Provide the (X, Y) coordinate of the cell's center where the given text is located.  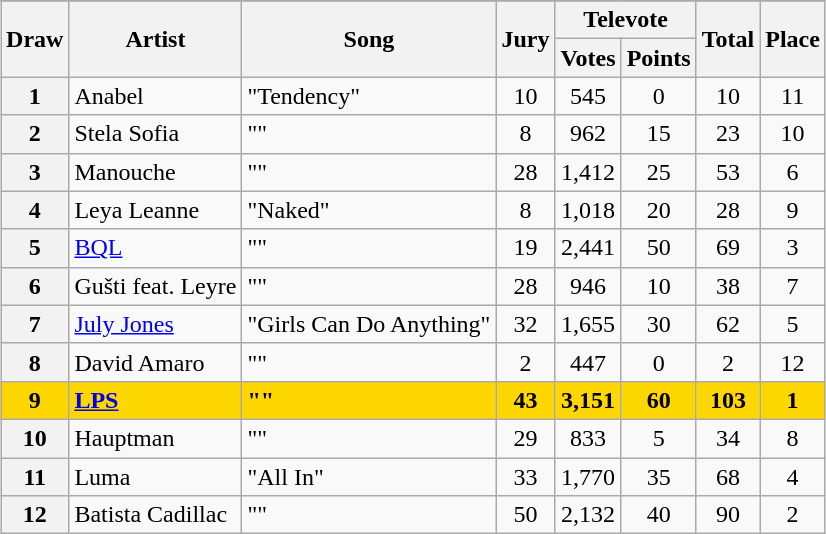
"Girls Can Do Anything" (369, 324)
"All In" (369, 477)
43 (526, 400)
Batista Cadillac (156, 515)
68 (728, 477)
40 (658, 515)
33 (526, 477)
20 (658, 210)
Manouche (156, 172)
Jury (526, 39)
"Tendency" (369, 96)
Stela Sofia (156, 134)
Anabel (156, 96)
Total (728, 39)
19 (526, 248)
Luma (156, 477)
July Jones (156, 324)
15 (658, 134)
Leya Leanne (156, 210)
32 (526, 324)
53 (728, 172)
69 (728, 248)
1,770 (588, 477)
Televote (626, 20)
30 (658, 324)
60 (658, 400)
Points (658, 58)
Song (369, 39)
1,655 (588, 324)
38 (728, 286)
34 (728, 438)
LPS (156, 400)
Draw (35, 39)
David Amaro (156, 362)
2,441 (588, 248)
Artist (156, 39)
BQL (156, 248)
"Naked" (369, 210)
447 (588, 362)
62 (728, 324)
946 (588, 286)
25 (658, 172)
1,018 (588, 210)
35 (658, 477)
833 (588, 438)
1,412 (588, 172)
962 (588, 134)
Place (793, 39)
3,151 (588, 400)
Hauptman (156, 438)
Gušti feat. Leyre (156, 286)
90 (728, 515)
29 (526, 438)
2,132 (588, 515)
545 (588, 96)
Votes (588, 58)
103 (728, 400)
23 (728, 134)
